Pinpoint the cell where the given text exists, returning its [x, y] midpoint coordinate. 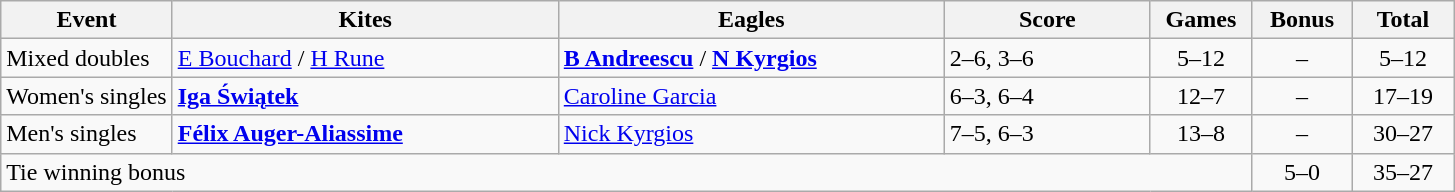
30–27 [1404, 134]
Bonus [1302, 20]
Total [1404, 20]
Kites [365, 20]
Men's singles [86, 134]
Caroline Garcia [751, 96]
E Bouchard / H Rune [365, 58]
Eagles [751, 20]
13–8 [1200, 134]
Tie winning bonus [626, 172]
Iga Świątek [365, 96]
2–6, 3–6 [1047, 58]
Event [86, 20]
12–7 [1200, 96]
Nick Kyrgios [751, 134]
6–3, 6–4 [1047, 96]
7–5, 6–3 [1047, 134]
17–19 [1404, 96]
Mixed doubles [86, 58]
Women's singles [86, 96]
Score [1047, 20]
Games [1200, 20]
35–27 [1404, 172]
Félix Auger-Aliassime [365, 134]
5–0 [1302, 172]
B Andreescu / N Kyrgios [751, 58]
